From the cell containing the given text, extract its center point as [x, y] coordinate. 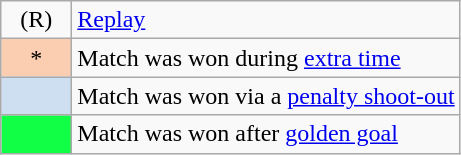
Match was won during extra time [266, 58]
Match was won after golden goal [266, 134]
Match was won via a penalty shoot-out [266, 96]
Replay [266, 20]
(R) [36, 20]
* [36, 58]
